Locate the cell with the specified text and output its (X, Y) center coordinate. 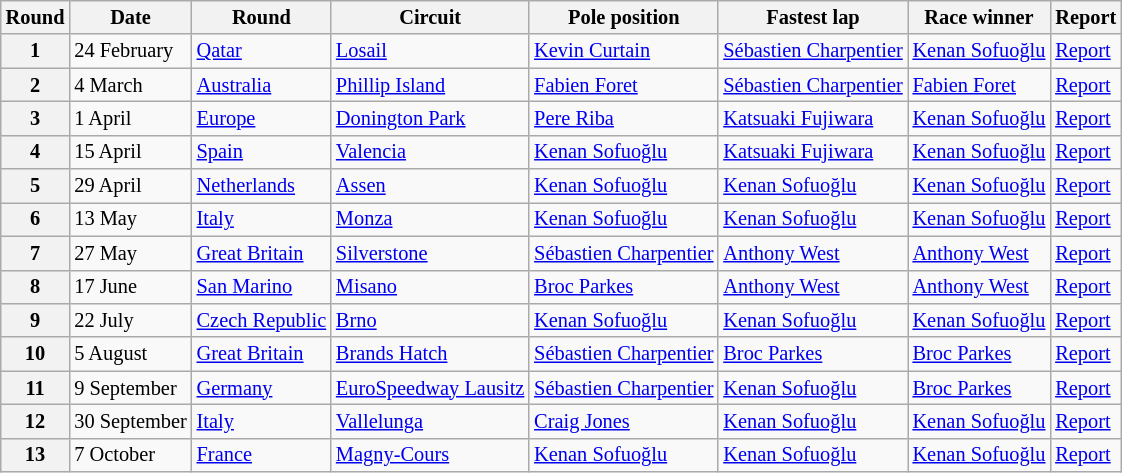
Kevin Curtain (624, 51)
Europe (262, 118)
Pere Riba (624, 118)
7 (36, 253)
2 (36, 85)
15 April (130, 152)
Netherlands (262, 186)
5 August (130, 354)
24 February (130, 51)
Donington Park (430, 118)
Silverstone (430, 253)
Czech Republic (262, 320)
Assen (430, 186)
9 (36, 320)
13 May (130, 219)
Losail (430, 51)
Magny-Cours (430, 455)
Monza (430, 219)
Race winner (980, 17)
8 (36, 287)
Phillip Island (430, 85)
Circuit (430, 17)
Valencia (430, 152)
Spain (262, 152)
3 (36, 118)
27 May (130, 253)
Vallelunga (430, 421)
Fastest lap (812, 17)
11 (36, 388)
13 (36, 455)
Brands Hatch (430, 354)
Date (130, 17)
29 April (130, 186)
Pole position (624, 17)
4 (36, 152)
Australia (262, 85)
17 June (130, 287)
San Marino (262, 287)
12 (36, 421)
Craig Jones (624, 421)
Germany (262, 388)
4 March (130, 85)
Brno (430, 320)
6 (36, 219)
EuroSpeedway Lausitz (430, 388)
1 (36, 51)
10 (36, 354)
22 July (130, 320)
France (262, 455)
5 (36, 186)
7 October (130, 455)
Qatar (262, 51)
9 September (130, 388)
30 September (130, 421)
1 April (130, 118)
Misano (430, 287)
